Return (X, Y) of the center of cell containing provided text 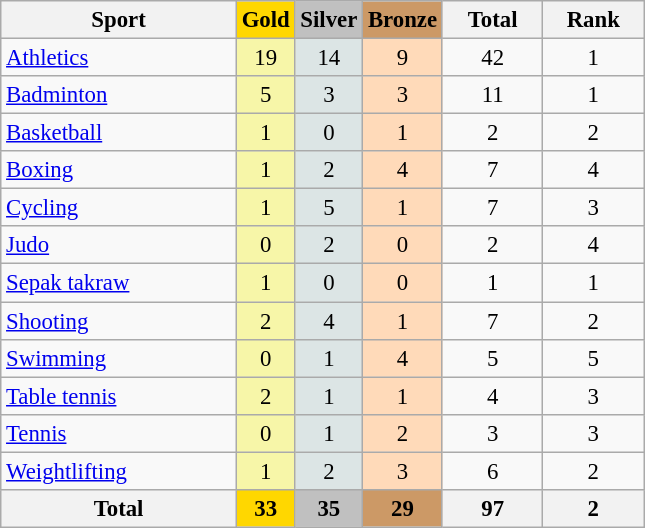
Swimming (119, 358)
Shooting (119, 321)
Boxing (119, 170)
Athletics (119, 58)
19 (266, 58)
Basketball (119, 133)
97 (492, 509)
Sepak takraw (119, 283)
42 (492, 58)
35 (329, 509)
6 (492, 471)
Badminton (119, 95)
9 (403, 58)
Sport (119, 20)
33 (266, 509)
Table tennis (119, 396)
Judo (119, 245)
Weightlifting (119, 471)
Bronze (403, 20)
Tennis (119, 433)
14 (329, 58)
Silver (329, 20)
29 (403, 509)
Rank (594, 20)
11 (492, 95)
Gold (266, 20)
Cycling (119, 208)
